Return [x, y] of the center of cell containing provided text 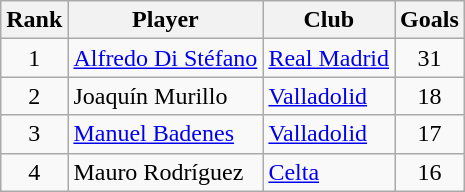
2 [34, 96]
Manuel Badenes [166, 134]
Real Madrid [329, 58]
18 [430, 96]
1 [34, 58]
Player [166, 20]
Rank [34, 20]
17 [430, 134]
Alfredo Di Stéfano [166, 58]
Celta [329, 172]
Goals [430, 20]
Mauro Rodríguez [166, 172]
3 [34, 134]
31 [430, 58]
4 [34, 172]
Joaquín Murillo [166, 96]
Club [329, 20]
16 [430, 172]
